Scan for the cell matching the given text and deliver its (X, Y) coordinate at center. 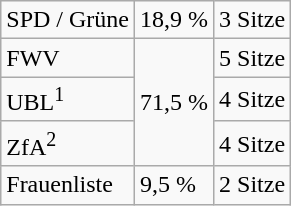
FWV (68, 58)
UBL1 (68, 100)
Frauenliste (68, 185)
ZfA2 (68, 144)
5 Sitze (252, 58)
71,5 % (174, 102)
3 Sitze (252, 20)
SPD / Grüne (68, 20)
2 Sitze (252, 185)
18,9 % (174, 20)
9,5 % (174, 185)
